Identify which cell holds the provided text, then report its (X, Y) central coordinate. 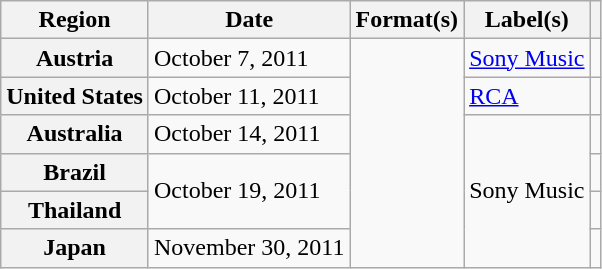
Label(s) (527, 20)
November 30, 2011 (248, 248)
Region (75, 20)
October 19, 2011 (248, 191)
Thailand (75, 210)
United States (75, 96)
Format(s) (407, 20)
October 14, 2011 (248, 134)
Date (248, 20)
Japan (75, 248)
RCA (527, 96)
October 7, 2011 (248, 58)
Austria (75, 58)
October 11, 2011 (248, 96)
Brazil (75, 172)
Australia (75, 134)
